Find where the given text appears and provide that cell's center as (x, y) coordinate. 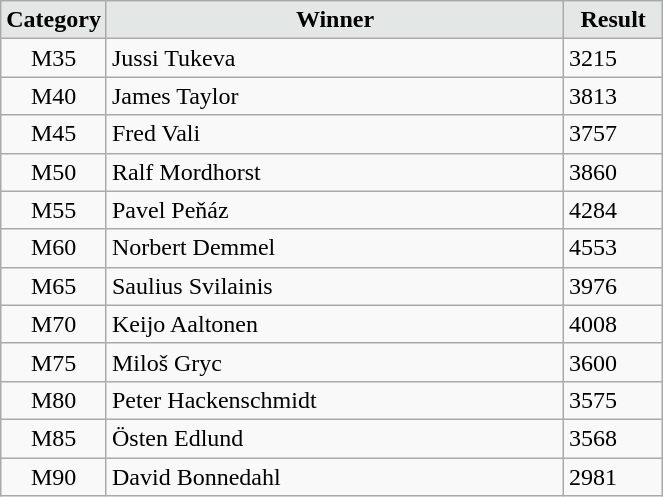
M60 (54, 248)
James Taylor (334, 96)
3215 (614, 58)
M55 (54, 210)
M75 (54, 362)
Fred Vali (334, 134)
Jussi Tukeva (334, 58)
4008 (614, 324)
3813 (614, 96)
David Bonnedahl (334, 477)
Category (54, 20)
3860 (614, 172)
3757 (614, 134)
Winner (334, 20)
M80 (54, 400)
M70 (54, 324)
M50 (54, 172)
M90 (54, 477)
M65 (54, 286)
Norbert Demmel (334, 248)
3568 (614, 438)
Pavel Peňáz (334, 210)
4284 (614, 210)
Keijo Aaltonen (334, 324)
4553 (614, 248)
Östen Edlund (334, 438)
3600 (614, 362)
M85 (54, 438)
Miloš Gryc (334, 362)
Result (614, 20)
M35 (54, 58)
Saulius Svilainis (334, 286)
M45 (54, 134)
Ralf Mordhorst (334, 172)
Peter Hackenschmidt (334, 400)
2981 (614, 477)
M40 (54, 96)
3575 (614, 400)
3976 (614, 286)
